Provide the (x, y) coordinate of the cell's center where the given text is located.  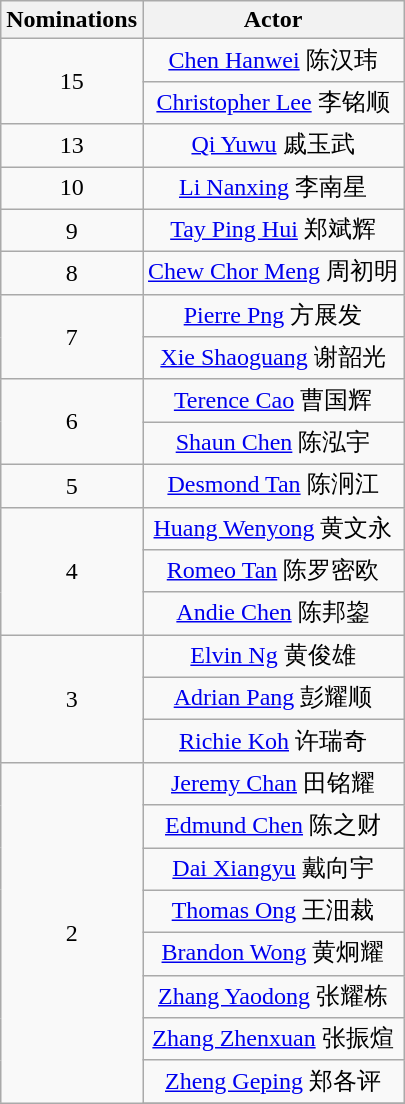
Zheng Geping 郑各评 (272, 1082)
Qi Yuwu 戚玉武 (272, 146)
Elvin Ng 黄俊雄 (272, 656)
6 (72, 422)
15 (72, 82)
Zhang Zhenxuan 张振煊 (272, 1040)
Pierre Png 方展发 (272, 316)
8 (72, 274)
Adrian Pang 彭耀顺 (272, 698)
Chen Hanwei 陈汉玮 (272, 60)
Brandon Wong 黄炯耀 (272, 954)
Richie Koh 许瑞奇 (272, 742)
13 (72, 146)
Huang Wenyong 黄文永 (272, 528)
Desmond Tan 陈泂江 (272, 486)
4 (72, 571)
9 (72, 230)
Xie Shaoguang 谢韶光 (272, 358)
3 (72, 699)
Dai Xiangyu 戴向宇 (272, 870)
Nominations (72, 20)
Terence Cao 曹国辉 (272, 400)
Tay Ping Hui 郑斌辉 (272, 230)
Shaun Chen 陈泓宇 (272, 444)
Christopher Lee 李铭顺 (272, 102)
Chew Chor Meng 周初明 (272, 274)
Andie Chen 陈邦鋆 (272, 614)
Actor (272, 20)
10 (72, 188)
Zhang Yaodong 张耀栋 (272, 996)
Edmund Chen 陈之财 (272, 826)
5 (72, 486)
2 (72, 932)
7 (72, 336)
Jeremy Chan 田铭耀 (272, 784)
Li Nanxing 李南星 (272, 188)
Romeo Tan 陈罗密欧 (272, 572)
Thomas Ong 王沺裁 (272, 912)
